Return (X, Y) of the center of cell containing provided text 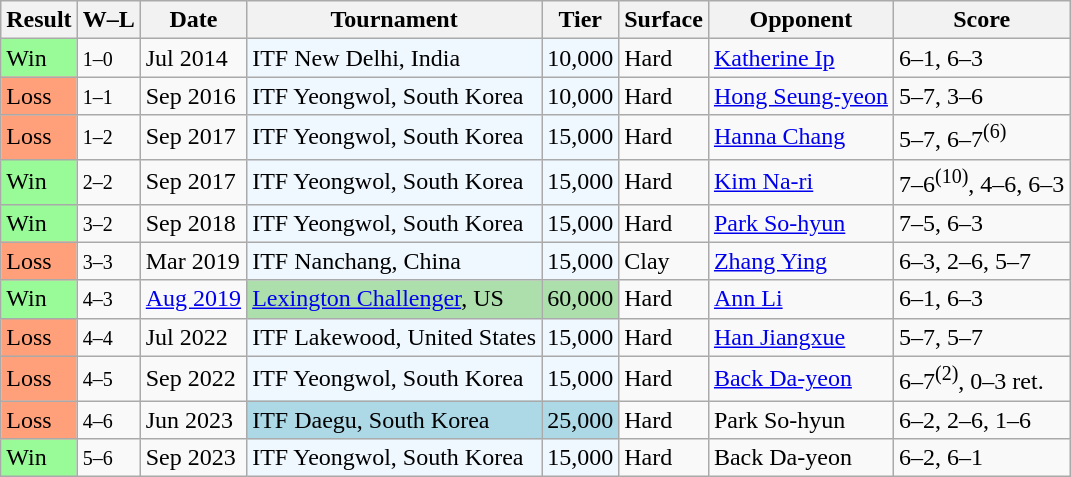
1–1 (108, 96)
3–3 (108, 261)
Mar 2019 (193, 261)
5–7, 6–7(6) (981, 138)
Sep 2023 (193, 458)
W–L (108, 20)
1–2 (108, 138)
Sep 2022 (193, 378)
Katherine Ip (800, 58)
Tier (580, 20)
4–3 (108, 299)
5–7, 3–6 (981, 96)
ITF New Delhi, India (394, 58)
Hong Seung-yeon (800, 96)
Jun 2023 (193, 420)
Lexington Challenger, US (394, 299)
3–2 (108, 223)
4–4 (108, 337)
Kim Na-ri (800, 182)
Jul 2014 (193, 58)
7–5, 6–3 (981, 223)
25,000 (580, 420)
6–2, 6–1 (981, 458)
1–0 (108, 58)
Surface (664, 20)
ITF Nanchang, China (394, 261)
Hanna Chang (800, 138)
2–2 (108, 182)
4–5 (108, 378)
5–7, 5–7 (981, 337)
6–7(2), 0–3 ret. (981, 378)
60,000 (580, 299)
Aug 2019 (193, 299)
ITF Lakewood, United States (394, 337)
Zhang Ying (800, 261)
5–6 (108, 458)
4–6 (108, 420)
Opponent (800, 20)
6–3, 2–6, 5–7 (981, 261)
Tournament (394, 20)
Result (39, 20)
Jul 2022 (193, 337)
Date (193, 20)
Ann Li (800, 299)
ITF Daegu, South Korea (394, 420)
6–2, 2–6, 1–6 (981, 420)
Clay (664, 261)
Han Jiangxue (800, 337)
Score (981, 20)
Sep 2016 (193, 96)
7–6(10), 4–6, 6–3 (981, 182)
Sep 2018 (193, 223)
